Determine the [x, y] coordinate at the center of the cell enclosing the given text.  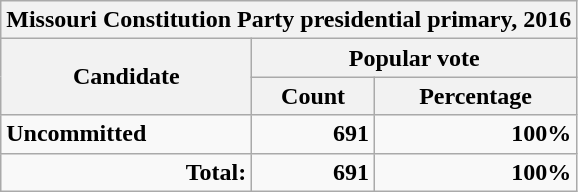
Count [314, 96]
Uncommitted [126, 134]
Percentage [475, 96]
Total: [126, 172]
Missouri Constitution Party presidential primary, 2016 [289, 20]
Candidate [126, 77]
Popular vote [414, 58]
